For the text-containing cell, return its midpoint in (x, y) coordinate format. 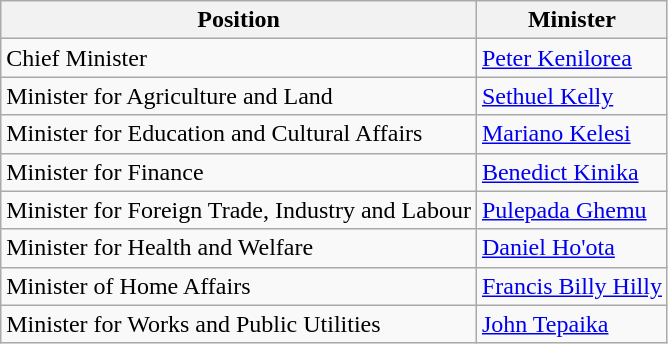
Pulepada Ghemu (572, 210)
John Tepaika (572, 324)
Minister for Foreign Trade, Industry and Labour (239, 210)
Sethuel Kelly (572, 96)
Minister for Education and Cultural Affairs (239, 134)
Chief Minister (239, 58)
Minister for Agriculture and Land (239, 96)
Minister for Works and Public Utilities (239, 324)
Daniel Ho'ota (572, 248)
Minister of Home Affairs (239, 286)
Position (239, 20)
Mariano Kelesi (572, 134)
Minister for Finance (239, 172)
Peter Kenilorea (572, 58)
Minister for Health and Welfare (239, 248)
Francis Billy Hilly (572, 286)
Minister (572, 20)
Benedict Kinika (572, 172)
